Output the (X, Y) coordinate of the center of the cell containing the given text.  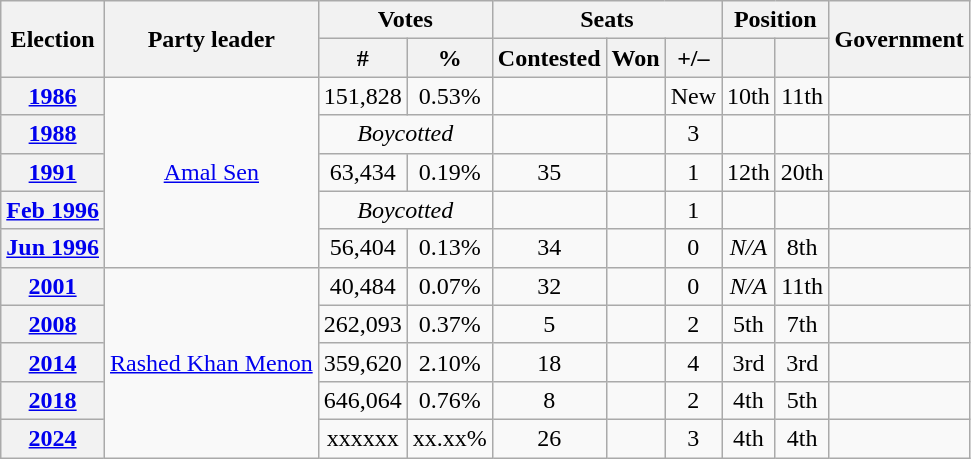
Feb 1996 (53, 210)
2014 (53, 362)
20th (802, 172)
0.53% (450, 96)
Election (53, 39)
Jun 1996 (53, 248)
Contested (549, 58)
New (693, 96)
34 (549, 248)
Votes (405, 20)
7th (802, 324)
+/– (693, 58)
2024 (53, 438)
xx.xx% (450, 438)
Seats (606, 20)
1991 (53, 172)
0.76% (450, 400)
262,093 (362, 324)
63,434 (362, 172)
Position (776, 20)
10th (749, 96)
0.19% (450, 172)
8 (549, 400)
2.10% (450, 362)
Government (899, 39)
56,404 (362, 248)
4 (693, 362)
646,064 (362, 400)
% (450, 58)
26 (549, 438)
Rashed Khan Menon (212, 362)
32 (549, 286)
0.07% (450, 286)
1988 (53, 134)
xxxxxx (362, 438)
18 (549, 362)
Won (636, 58)
40,484 (362, 286)
151,828 (362, 96)
8th (802, 248)
0.13% (450, 248)
5 (549, 324)
12th (749, 172)
1986 (53, 96)
Party leader (212, 39)
Amal Sen (212, 172)
2008 (53, 324)
359,620 (362, 362)
0.37% (450, 324)
# (362, 58)
2001 (53, 286)
35 (549, 172)
2018 (53, 400)
